For the text-containing cell, return its midpoint in (x, y) coordinate format. 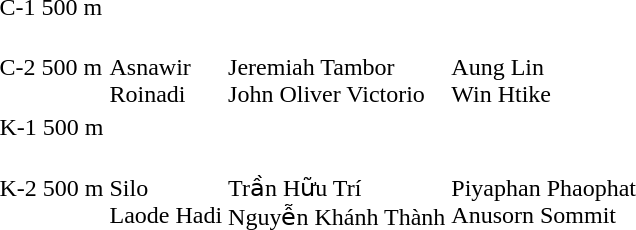
AsnawirRoinadi (166, 67)
Jeremiah Tambor John Oliver Victorio (337, 67)
